Output the [X, Y] coordinate of the center of the cell containing the given text.  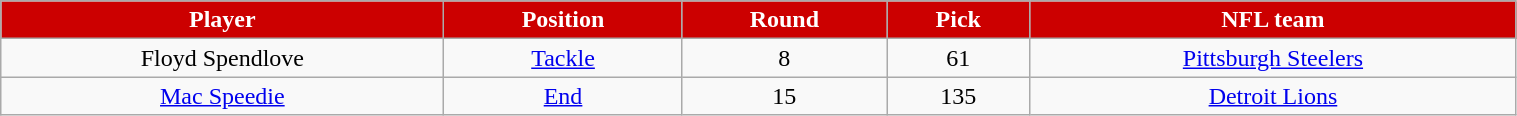
8 [784, 58]
Position [563, 20]
Mac Speedie [222, 96]
15 [784, 96]
NFL team [1273, 20]
Round [784, 20]
End [563, 96]
Pick [958, 20]
135 [958, 96]
61 [958, 58]
Player [222, 20]
Pittsburgh Steelers [1273, 58]
Detroit Lions [1273, 96]
Floyd Spendlove [222, 58]
Tackle [563, 58]
